Identify which cell holds the provided text, then report its [x, y] central coordinate. 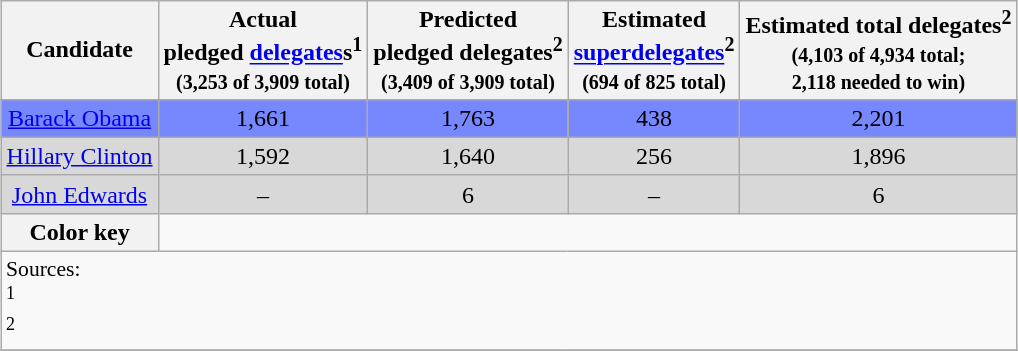
Barack Obama [80, 118]
Candidate [80, 50]
1,661 [263, 118]
Sources:1 2 [509, 301]
1,640 [468, 156]
1,896 [878, 156]
Actualpledged delegatess1(3,253 of 3,909 total) [263, 50]
2,201 [878, 118]
Color key [80, 232]
256 [654, 156]
Estimatedsuperdelegates2(694 of 825 total) [654, 50]
John Edwards [80, 194]
1,763 [468, 118]
Predictedpledged delegates2(3,409 of 3,909 total) [468, 50]
Hillary Clinton [80, 156]
438 [654, 118]
Estimated total delegates2(4,103 of 4,934 total;2,118 needed to win) [878, 50]
1,592 [263, 156]
